Provide the (x, y) coordinate of the cell's center where the given text is located.  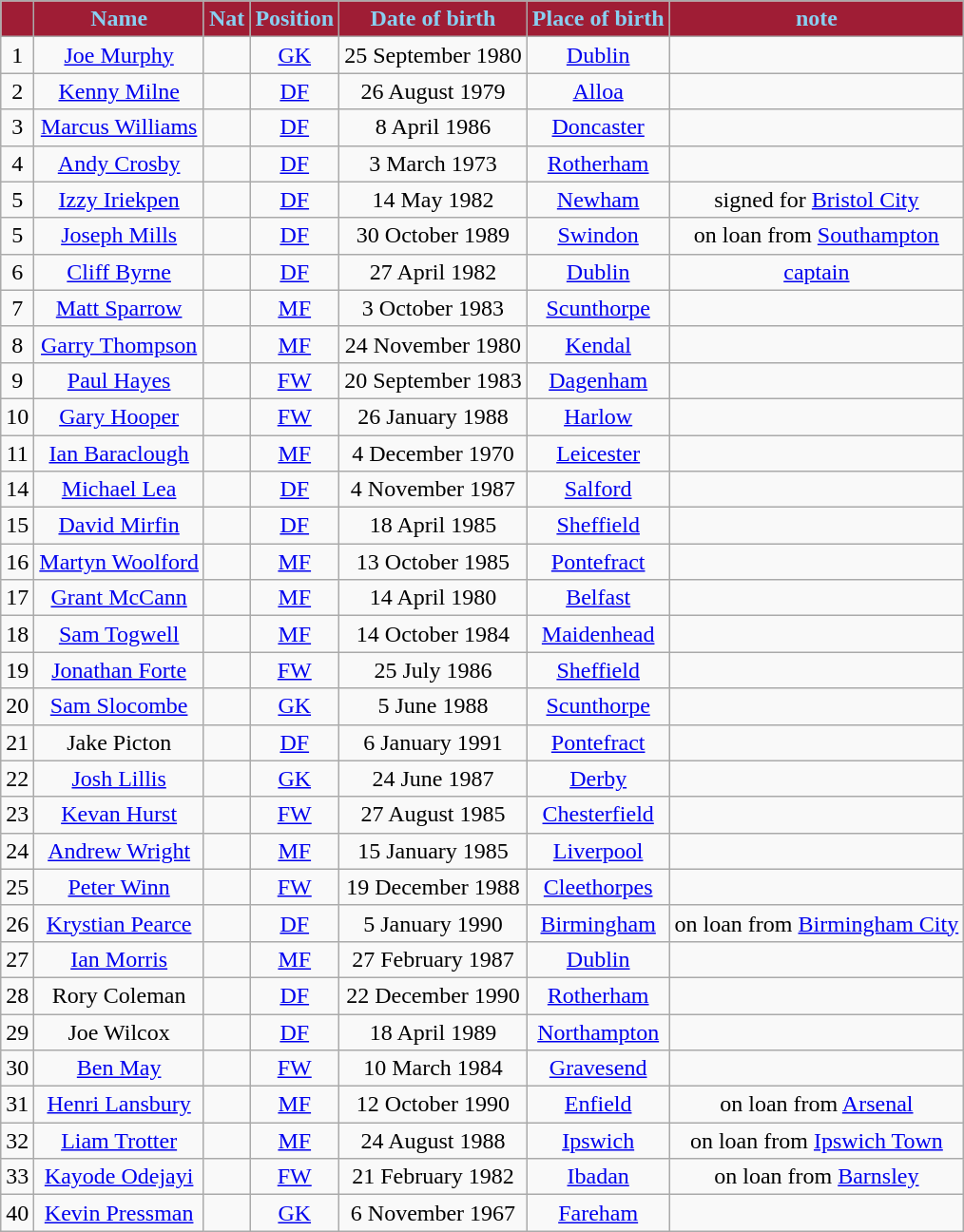
14 April 1980 (434, 598)
24 (17, 851)
Harlow (598, 416)
Matt Sparrow (120, 308)
19 (17, 670)
24 November 1980 (434, 344)
captain (817, 272)
26 August 1979 (434, 91)
Izzy Iriekpen (120, 200)
Marcus Williams (120, 127)
signed for Bristol City (817, 200)
Dagenham (598, 380)
30 (17, 1068)
25 July 1986 (434, 670)
17 (17, 598)
Paul Hayes (120, 380)
18 (17, 634)
Chesterfield (598, 815)
4 December 1970 (434, 453)
Garry Thompson (120, 344)
Alloa (598, 91)
on loan from Southampton (817, 236)
22 December 1990 (434, 995)
24 June 1987 (434, 779)
33 (17, 1177)
3 (17, 127)
11 (17, 453)
Position (295, 19)
6 January 1991 (434, 742)
Maidenhead (598, 634)
Andrew Wright (120, 851)
Kayode Odejayi (120, 1177)
24 August 1988 (434, 1141)
Kevan Hurst (120, 815)
on loan from Barnsley (817, 1177)
Ian Baraclough (120, 453)
Date of birth (434, 19)
Birmingham (598, 923)
Swindon (598, 236)
32 (17, 1141)
21 (17, 742)
Andy Crosby (120, 164)
Kendal (598, 344)
Gary Hooper (120, 416)
Jake Picton (120, 742)
Nat (226, 19)
Liverpool (598, 851)
Salford (598, 490)
23 (17, 815)
Northampton (598, 1031)
25 (17, 887)
6 (17, 272)
7 (17, 308)
on loan from Birmingham City (817, 923)
Henri Lansbury (120, 1105)
26 January 1988 (434, 416)
Ipswich (598, 1141)
Krystian Pearce (120, 923)
Derby (598, 779)
Ibadan (598, 1177)
Josh Lillis (120, 779)
Belfast (598, 598)
Enfield (598, 1105)
4 (17, 164)
Sam Togwell (120, 634)
Joe Wilcox (120, 1031)
16 (17, 562)
30 October 1989 (434, 236)
5 January 1990 (434, 923)
Newham (598, 200)
5 June 1988 (434, 706)
Place of birth (598, 19)
Rory Coleman (120, 995)
9 (17, 380)
31 (17, 1105)
40 (17, 1213)
27 (17, 959)
2 (17, 91)
18 April 1989 (434, 1031)
6 November 1967 (434, 1213)
26 (17, 923)
15 (17, 526)
19 December 1988 (434, 887)
13 October 1985 (434, 562)
3 March 1973 (434, 164)
14 October 1984 (434, 634)
Gravesend (598, 1068)
28 (17, 995)
12 October 1990 (434, 1105)
David Mirfin (120, 526)
note (817, 19)
Martyn Woolford (120, 562)
Ian Morris (120, 959)
21 February 1982 (434, 1177)
10 March 1984 (434, 1068)
Cliff Byrne (120, 272)
Ben May (120, 1068)
27 February 1987 (434, 959)
Cleethorpes (598, 887)
on loan from Arsenal (817, 1105)
14 (17, 490)
22 (17, 779)
20 September 1983 (434, 380)
4 November 1987 (434, 490)
on loan from Ipswich Town (817, 1141)
27 August 1985 (434, 815)
Kevin Pressman (120, 1213)
3 October 1983 (434, 308)
29 (17, 1031)
Leicester (598, 453)
Jonathan Forte (120, 670)
27 April 1982 (434, 272)
Fareham (598, 1213)
18 April 1985 (434, 526)
Sam Slocombe (120, 706)
Peter Winn (120, 887)
Grant McCann (120, 598)
20 (17, 706)
Joe Murphy (120, 55)
1 (17, 55)
Michael Lea (120, 490)
14 May 1982 (434, 200)
10 (17, 416)
8 (17, 344)
Name (120, 19)
15 January 1985 (434, 851)
Doncaster (598, 127)
8 April 1986 (434, 127)
Joseph Mills (120, 236)
Kenny Milne (120, 91)
Liam Trotter (120, 1141)
25 September 1980 (434, 55)
